Output the [X, Y] coordinate of the center of the cell containing the given text.  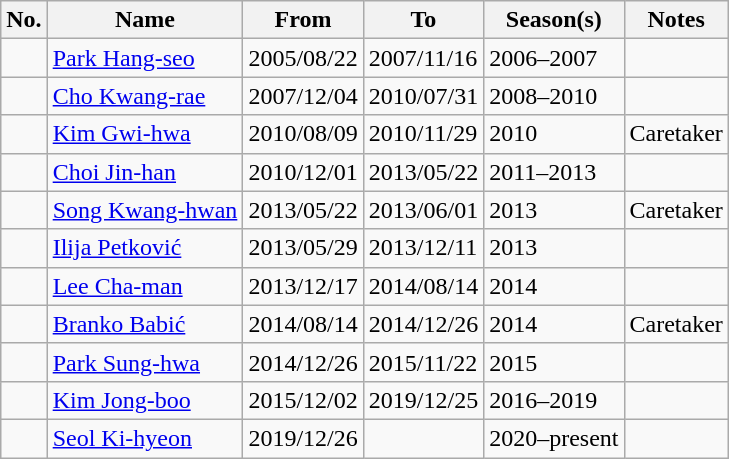
2010/12/01 [303, 172]
Park Sung-hwa [145, 362]
Kim Jong-boo [145, 400]
2013/05/29 [303, 248]
2008–2010 [554, 96]
Name [145, 20]
2013/12/17 [303, 286]
No. [24, 20]
Notes [676, 20]
Ilija Petković [145, 248]
Park Hang-seo [145, 58]
2010/07/31 [423, 96]
From [303, 20]
2007/12/04 [303, 96]
2007/11/16 [423, 58]
Lee Cha-man [145, 286]
Seol Ki-hyeon [145, 438]
2019/12/26 [303, 438]
Branko Babić [145, 324]
2010/08/09 [303, 134]
To [423, 20]
2019/12/25 [423, 400]
2011–2013 [554, 172]
2013/06/01 [423, 210]
Kim Gwi-hwa [145, 134]
2015 [554, 362]
2013/12/11 [423, 248]
Season(s) [554, 20]
2016–2019 [554, 400]
Song Kwang-hwan [145, 210]
2010/11/29 [423, 134]
Cho Kwang-rae [145, 96]
2006–2007 [554, 58]
Choi Jin-han [145, 172]
2020–present [554, 438]
2005/08/22 [303, 58]
2010 [554, 134]
2015/11/22 [423, 362]
2015/12/02 [303, 400]
